Determine the [x, y] coordinate at the center of the cell enclosing the given text.  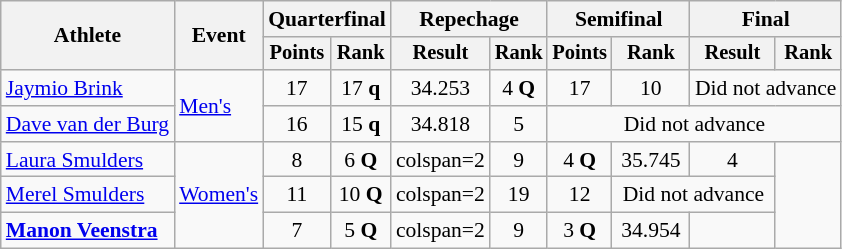
Athlete [88, 36]
15 q [361, 124]
Event [218, 36]
34.954 [651, 231]
6 Q [361, 160]
34.818 [440, 124]
19 [519, 195]
Women's [218, 196]
3 Q [579, 231]
Repechage [470, 19]
7 [296, 231]
Merel Smulders [88, 195]
5 [519, 124]
35.745 [651, 160]
5 Q [361, 231]
17 q [361, 88]
Semifinal [618, 19]
10 Q [361, 195]
10 [651, 88]
4 [732, 160]
11 [296, 195]
8 [296, 160]
Men's [218, 106]
Manon Veenstra [88, 231]
12 [579, 195]
Final [766, 19]
Laura Smulders [88, 160]
34.253 [440, 88]
Quarterfinal [327, 19]
Jaymio Brink [88, 88]
16 [296, 124]
Dave van der Burg [88, 124]
